From the cell containing the given text, extract its center point as (X, Y) coordinate. 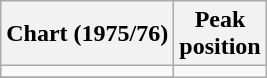
Peak position (220, 34)
Chart (1975/76) (88, 34)
